From the cell containing the given text, extract its center point as (x, y) coordinate. 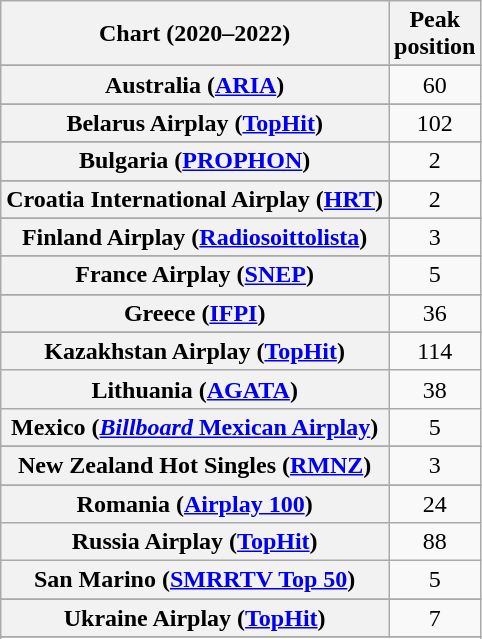
60 (435, 85)
Romania (Airplay 100) (195, 503)
San Marino (SMRRTV Top 50) (195, 580)
Bulgaria (PROPHON) (195, 161)
114 (435, 351)
Mexico (Billboard Mexican Airplay) (195, 427)
36 (435, 313)
France Airplay (SNEP) (195, 275)
Australia (ARIA) (195, 85)
Peakposition (435, 34)
Russia Airplay (TopHit) (195, 542)
Ukraine Airplay (TopHit) (195, 618)
Greece (IFPI) (195, 313)
Kazakhstan Airplay (TopHit) (195, 351)
102 (435, 123)
38 (435, 389)
7 (435, 618)
Lithuania (AGATA) (195, 389)
24 (435, 503)
Belarus Airplay (TopHit) (195, 123)
Chart (2020–2022) (195, 34)
New Zealand Hot Singles (RMNZ) (195, 465)
Finland Airplay (Radiosoittolista) (195, 237)
88 (435, 542)
Croatia International Airplay (HRT) (195, 199)
